Identify which cell holds the provided text, then report its [X, Y] central coordinate. 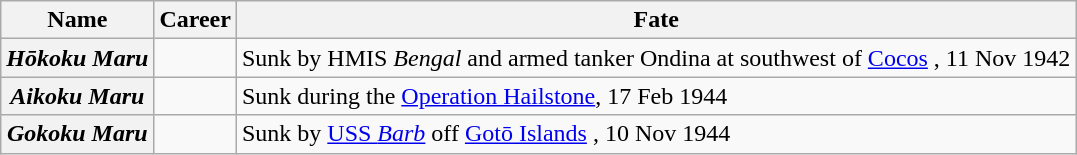
Sunk by USS Barb off Gotō Islands , 10 Nov 1944 [656, 134]
Career [196, 20]
Fate [656, 20]
Sunk by HMIS Bengal and armed tanker Ondina at southwest of Cocos , 11 Nov 1942 [656, 58]
Hōkoku Maru [78, 58]
Gokoku Maru [78, 134]
Aikoku Maru [78, 96]
Sunk during the Operation Hailstone, 17 Feb 1944 [656, 96]
Name [78, 20]
